Locate the cell with the specified text and output its (x, y) center coordinate. 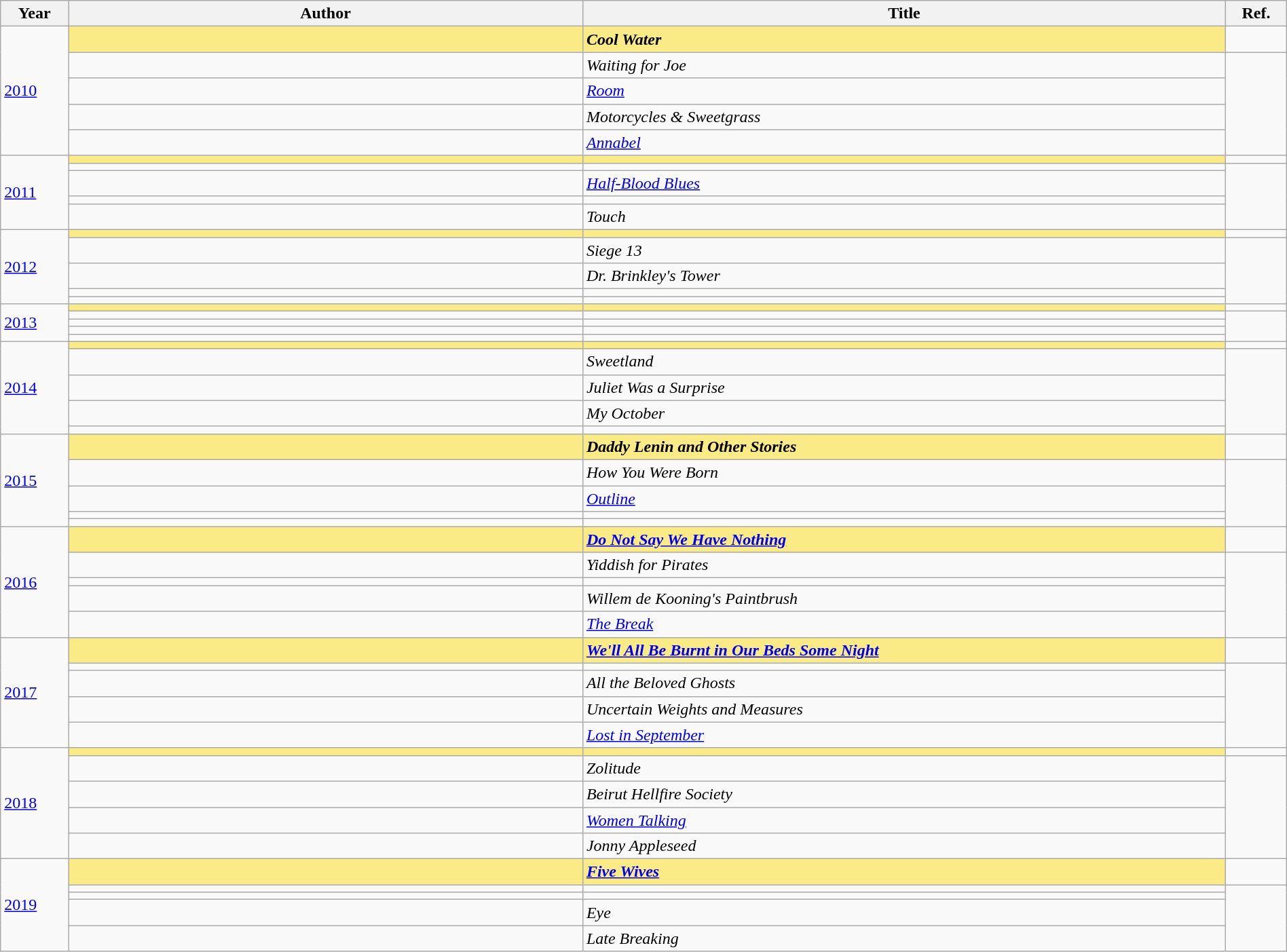
Annabel (904, 142)
Women Talking (904, 820)
Beirut Hellfire Society (904, 794)
Dr. Brinkley's Tower (904, 276)
My October (904, 413)
Siege 13 (904, 250)
2012 (35, 266)
Daddy Lenin and Other Stories (904, 446)
Half-Blood Blues (904, 183)
2015 (35, 480)
How You Were Born (904, 472)
The Break (904, 624)
Outline (904, 499)
2019 (35, 905)
2018 (35, 803)
Author (326, 14)
Five Wives (904, 872)
Room (904, 91)
2014 (35, 387)
Jonny Appleseed (904, 846)
2016 (35, 582)
Touch (904, 216)
Title (904, 14)
2013 (35, 323)
Waiting for Joe (904, 65)
Cool Water (904, 39)
Ref. (1256, 14)
All the Beloved Ghosts (904, 683)
Year (35, 14)
Sweetland (904, 362)
Do Not Say We Have Nothing (904, 539)
2017 (35, 692)
2011 (35, 193)
Juliet Was a Surprise (904, 387)
2010 (35, 91)
Yiddish for Pirates (904, 565)
Zolitude (904, 768)
Motorcycles & Sweetgrass (904, 117)
Late Breaking (904, 938)
We'll All Be Burnt in Our Beds Some Night (904, 650)
Uncertain Weights and Measures (904, 709)
Eye (904, 913)
Willem de Kooning's Paintbrush (904, 598)
Lost in September (904, 735)
